Search for the cell housing the specified text and yield its [x, y] center coordinate. 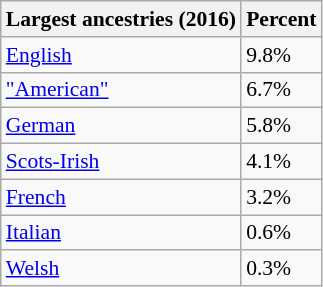
4.1% [281, 162]
Scots-Irish [121, 162]
English [121, 55]
3.2% [281, 197]
0.6% [281, 233]
German [121, 126]
Percent [281, 19]
Largest ancestries (2016) [121, 19]
0.3% [281, 269]
9.8% [281, 55]
6.7% [281, 90]
Italian [121, 233]
Welsh [121, 269]
French [121, 197]
"American" [121, 90]
5.8% [281, 126]
